Determine the [X, Y] coordinate at the center of the cell enclosing the given text.  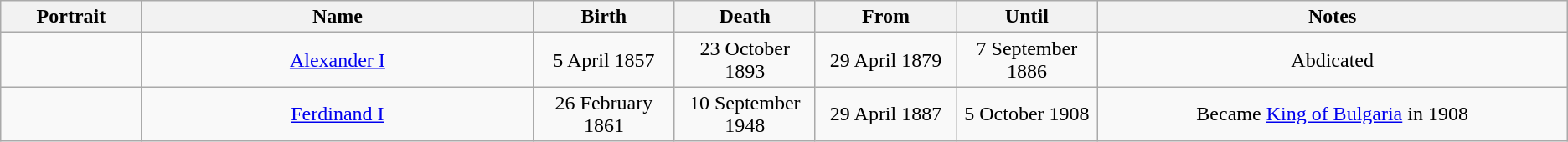
From [885, 17]
Abdicated [1332, 60]
Alexander I [338, 60]
29 April 1879 [885, 60]
29 April 1887 [885, 114]
Name [338, 17]
10 September 1948 [745, 114]
5 October 1908 [1027, 114]
23 October 1893 [745, 60]
Death [745, 17]
Became King of Bulgaria in 1908 [1332, 114]
7 September 1886 [1027, 60]
Until [1027, 17]
26 February 1861 [604, 114]
Portrait [71, 17]
5 April 1857 [604, 60]
Ferdinand I [338, 114]
Notes [1332, 17]
Birth [604, 17]
